Scan for the cell matching the given text and deliver its (X, Y) coordinate at center. 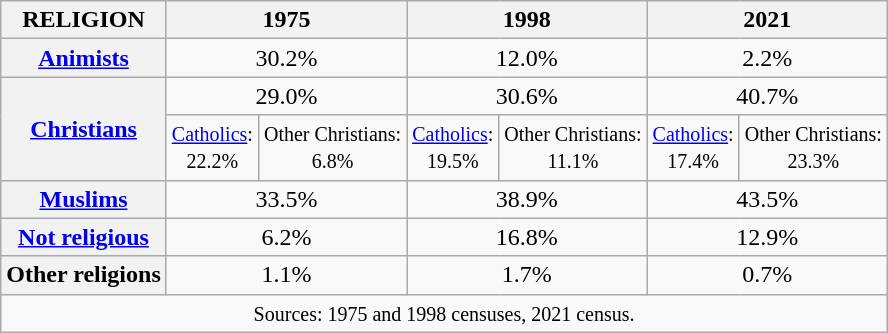
2021 (767, 20)
Christians (84, 128)
Other religions (84, 275)
29.0% (286, 96)
Muslims (84, 199)
40.7% (767, 96)
1975 (286, 20)
43.5% (767, 199)
16.8% (527, 237)
30.6% (527, 96)
Other Christians:11.1% (573, 148)
6.2% (286, 237)
38.9% (527, 199)
30.2% (286, 58)
1.1% (286, 275)
Not religious (84, 237)
12.0% (527, 58)
Catholics:19.5% (453, 148)
33.5% (286, 199)
12.9% (767, 237)
Animists (84, 58)
Catholics:22.2% (212, 148)
2.2% (767, 58)
Other Christians:6.8% (332, 148)
Catholics:17.4% (693, 148)
Sources: 1975 and 1998 censuses, 2021 census. (444, 313)
Other Christians:23.3% (813, 148)
RELIGION (84, 20)
0.7% (767, 275)
1998 (527, 20)
1.7% (527, 275)
